Find where the given text appears and provide that cell's center as [x, y] coordinate. 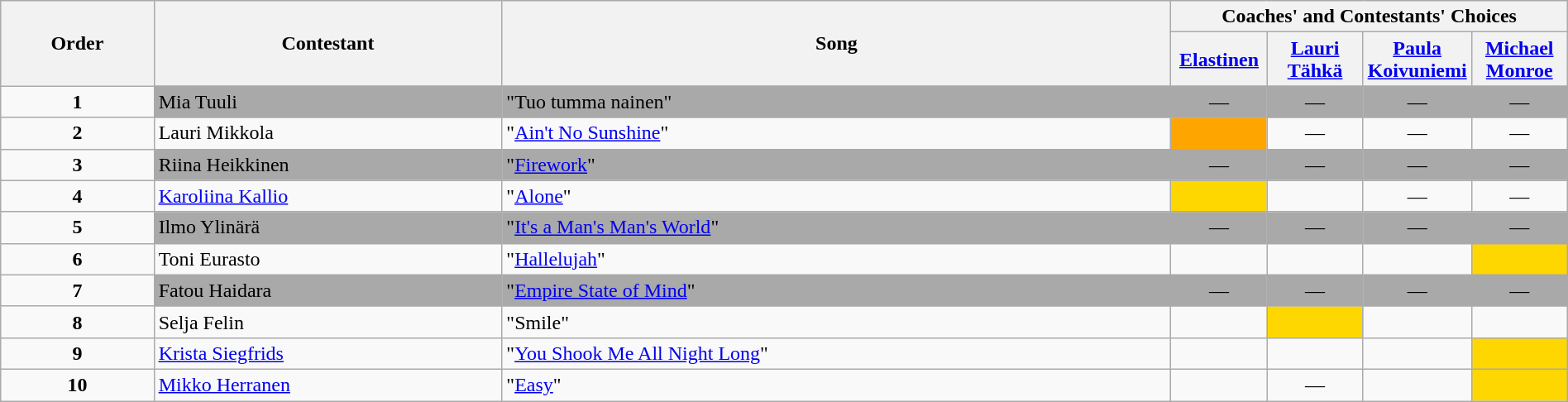
1 [78, 102]
Coaches' and Contestants' Choices [1370, 17]
6 [78, 259]
Lauri Mikkola [327, 133]
Elastinen [1219, 60]
Krista Siegfrids [327, 353]
10 [78, 385]
4 [78, 196]
"You Shook Me All Night Long" [837, 353]
"Ain't No Sunshine" [837, 133]
"Tuo tumma nainen" [837, 102]
Selja Felin [327, 322]
3 [78, 165]
9 [78, 353]
Toni Eurasto [327, 259]
Paula Koivuniemi [1417, 60]
5 [78, 227]
Song [837, 43]
Ilmo Ylinärä [327, 227]
"Alone" [837, 196]
7 [78, 290]
"Firework" [837, 165]
"It's a Man's Man's World" [837, 227]
Mikko Herranen [327, 385]
"Smile" [837, 322]
Order [78, 43]
"Hallelujah" [837, 259]
"Empire State of Mind" [837, 290]
Michael Monroe [1519, 60]
Riina Heikkinen [327, 165]
"Easy" [837, 385]
2 [78, 133]
Contestant [327, 43]
Mia Tuuli [327, 102]
Karoliina Kallio [327, 196]
Lauri Tähkä [1315, 60]
8 [78, 322]
Fatou Haidara [327, 290]
